Pinpoint the cell where the given text exists, returning its [X, Y] midpoint coordinate. 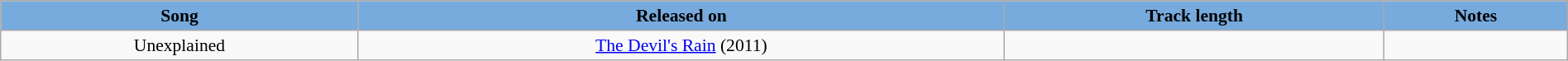
Song [179, 16]
Unexplained [179, 45]
Notes [1476, 16]
The Devil's Rain (2011) [681, 45]
Track length [1194, 16]
Released on [681, 16]
